Extract the [X, Y] coordinate from the center of the cell holding the provided text.  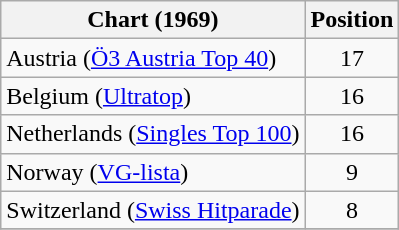
Netherlands (Singles Top 100) [153, 134]
Position [352, 20]
Belgium (Ultratop) [153, 96]
17 [352, 58]
Chart (1969) [153, 20]
Austria (Ö3 Austria Top 40) [153, 58]
Switzerland (Swiss Hitparade) [153, 210]
8 [352, 210]
9 [352, 172]
Norway (VG-lista) [153, 172]
